Identify which cell holds the provided text, then report its (X, Y) central coordinate. 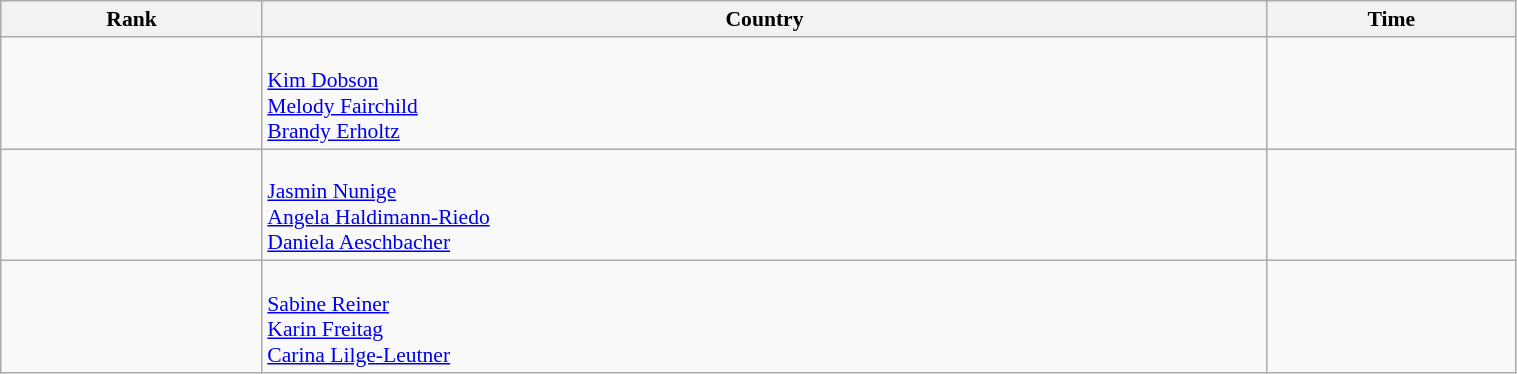
Jasmin NunigeAngela Haldimann-RiedoDaniela Aeschbacher (764, 205)
Sabine ReinerKarin FreitagCarina Lilge-Leutner (764, 317)
Time (1392, 19)
Rank (132, 19)
Country (764, 19)
Kim DobsonMelody FairchildBrandy Erholtz (764, 93)
